Extract the (x, y) coordinate from the center of the cell holding the provided text.  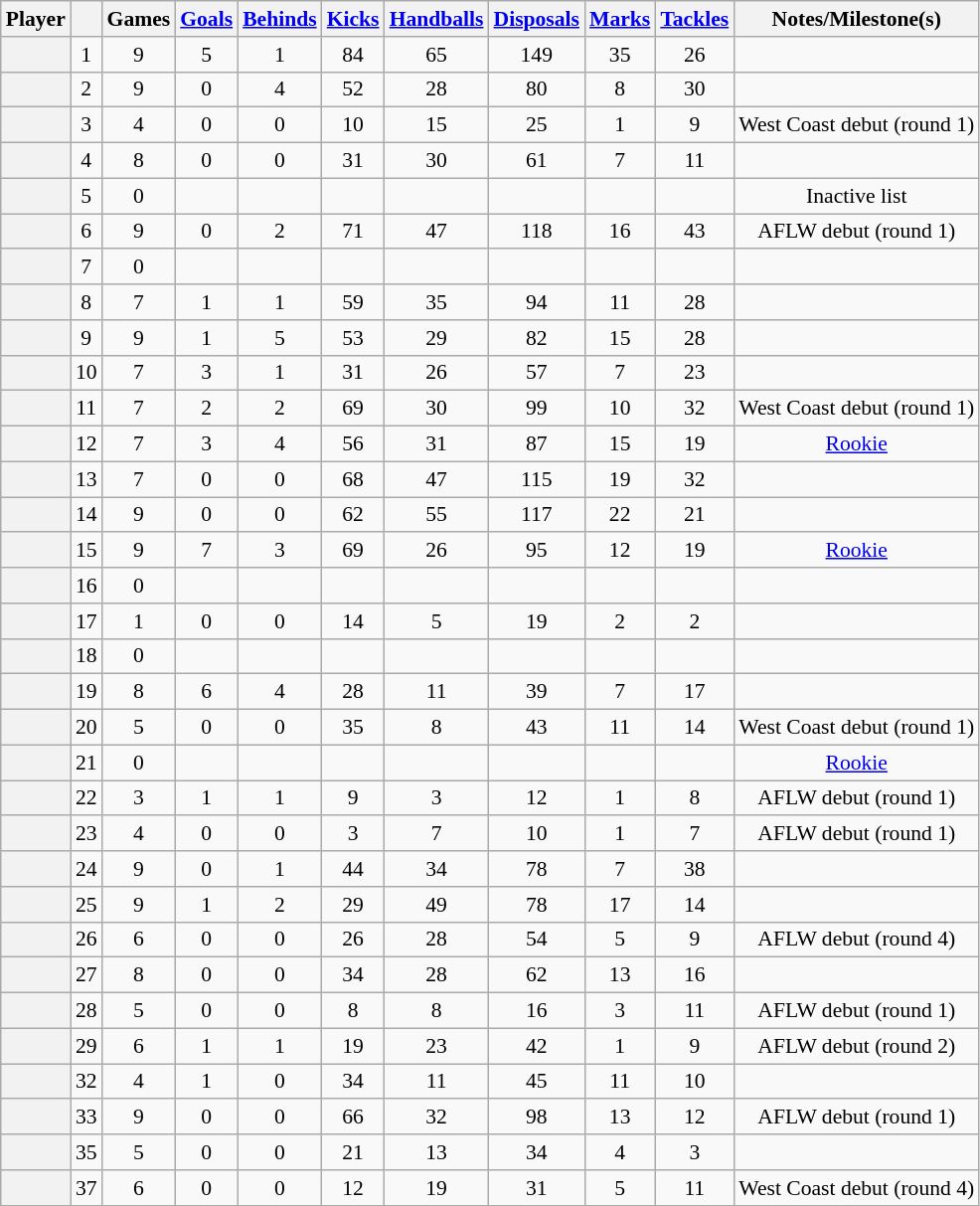
Inactive list (857, 196)
Player (36, 19)
27 (86, 975)
54 (537, 940)
66 (354, 1118)
Disposals (537, 19)
94 (537, 302)
149 (537, 55)
61 (537, 161)
53 (354, 338)
49 (437, 905)
39 (537, 692)
18 (86, 656)
118 (537, 232)
Behinds (280, 19)
20 (86, 728)
55 (437, 515)
24 (86, 869)
68 (354, 479)
West Coast debut (round 4) (857, 1188)
117 (537, 515)
AFLW debut (round 4) (857, 940)
80 (537, 89)
99 (537, 409)
87 (537, 444)
Marks (620, 19)
59 (354, 302)
57 (537, 373)
38 (694, 869)
115 (537, 479)
82 (537, 338)
AFLW debut (round 2) (857, 1046)
33 (86, 1118)
95 (537, 551)
Games (139, 19)
Tackles (694, 19)
65 (437, 55)
42 (537, 1046)
98 (537, 1118)
84 (354, 55)
56 (354, 444)
Goals (207, 19)
Handballs (437, 19)
52 (354, 89)
37 (86, 1188)
71 (354, 232)
45 (537, 1082)
44 (354, 869)
Kicks (354, 19)
Notes/Milestone(s) (857, 19)
